Output the (x, y) coordinate of the center of the cell containing the given text.  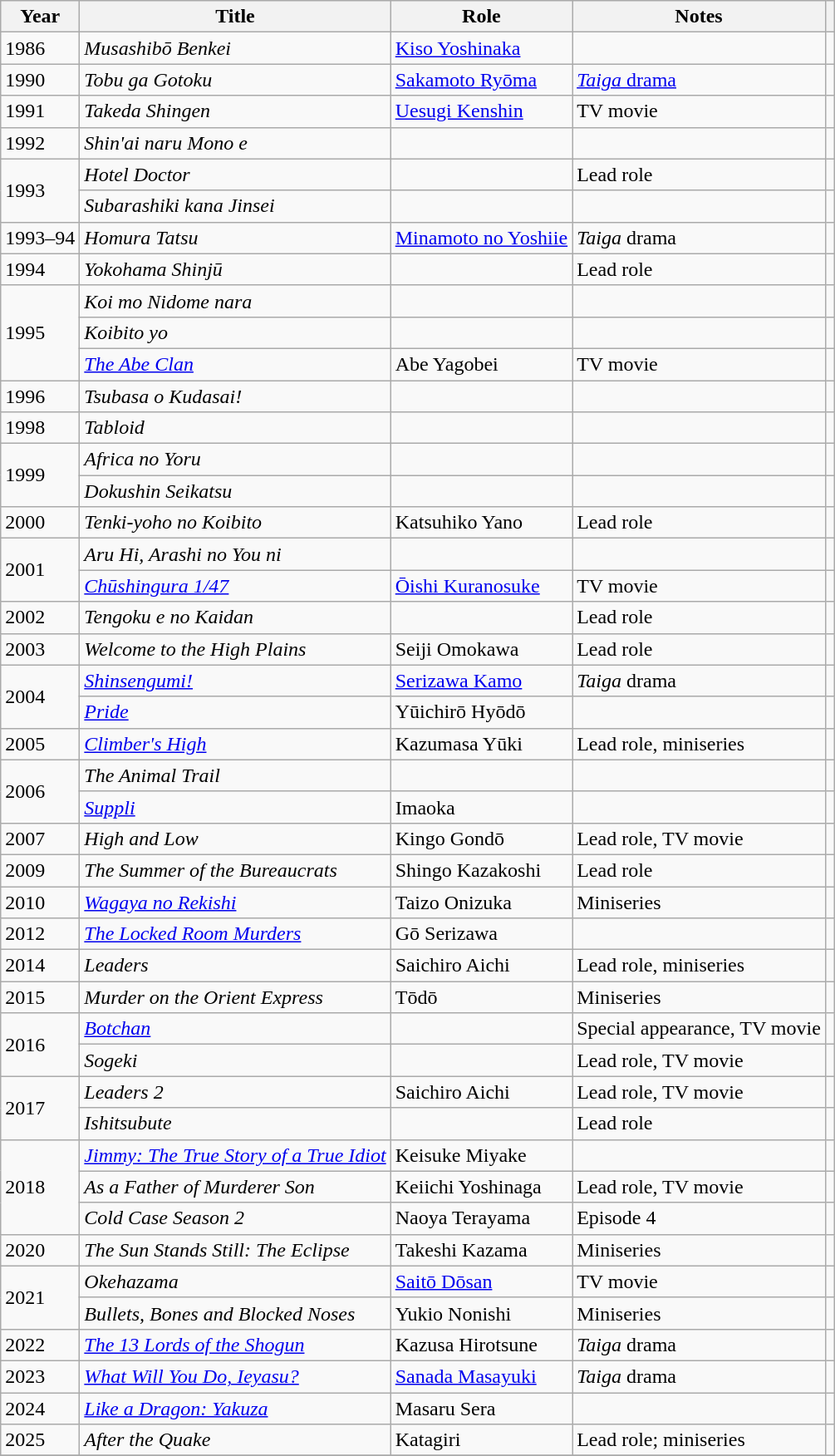
Takeshi Kazama (481, 1250)
2014 (40, 966)
1986 (40, 48)
Homura Tatsu (235, 238)
Murder on the Orient Express (235, 997)
The Locked Room Murders (235, 934)
Minamoto no Yoshiie (481, 238)
Tenki-yoho no Koibito (235, 523)
Seiji Omokawa (481, 649)
2001 (40, 570)
Tobu ga Gotoku (235, 80)
Jimmy: The True Story of a True Idiot (235, 1155)
Koibito yo (235, 332)
Shingo Kazakoshi (481, 870)
Notes (700, 17)
Katsuhiko Yano (481, 523)
The 13 Lords of the Shogun (235, 1345)
1995 (40, 332)
Role (481, 17)
Leaders (235, 966)
Keiichi Yoshinaga (481, 1187)
2023 (40, 1376)
Climber's High (235, 744)
1993 (40, 190)
2017 (40, 1108)
Year (40, 17)
Musashibō Benkei (235, 48)
Lead role; miniseries (700, 1440)
Naoya Terayama (481, 1218)
Chūshingura 1/47 (235, 586)
The Abe Clan (235, 364)
Pride (235, 712)
As a Father of Murderer Son (235, 1187)
Shin'ai naru Mono e (235, 143)
2024 (40, 1409)
1991 (40, 111)
Hotel Doctor (235, 175)
2007 (40, 839)
Kiso Yoshinaka (481, 48)
Serizawa Kamo (481, 681)
Dokushin Seikatsu (235, 491)
Africa no Yoru (235, 460)
Saitō Dōsan (481, 1281)
Episode 4 (700, 1218)
1996 (40, 396)
The Sun Stands Still: The Eclipse (235, 1250)
Ōishi Kuranosuke (481, 586)
Tabloid (235, 428)
Ishitsubute (235, 1124)
Koi mo Nidome nara (235, 301)
Botchan (235, 1029)
Imaoka (481, 807)
1998 (40, 428)
Wagaya no Rekishi (235, 902)
High and Low (235, 839)
Keisuke Miyake (481, 1155)
2009 (40, 870)
Tōdō (481, 997)
Okehazama (235, 1281)
2010 (40, 902)
Cold Case Season 2 (235, 1218)
Suppli (235, 807)
1994 (40, 269)
2000 (40, 523)
Title (235, 17)
What Will You Do, Ieyasu? (235, 1376)
2020 (40, 1250)
2025 (40, 1440)
Katagiri (481, 1440)
Sogeki (235, 1060)
2018 (40, 1187)
After the Quake (235, 1440)
The Summer of the Bureaucrats (235, 870)
Sanada Masayuki (481, 1376)
The Animal Trail (235, 775)
Leaders 2 (235, 1092)
Gō Serizawa (481, 934)
2004 (40, 696)
Sakamoto Ryōma (481, 80)
Welcome to the High Plains (235, 649)
Kazumasa Yūki (481, 744)
Tsubasa o Kudasai! (235, 396)
Like a Dragon: Yakuza (235, 1409)
Subarashiki kana Jinsei (235, 206)
2012 (40, 934)
Aru Hi, Arashi no You ni (235, 554)
2002 (40, 617)
Masaru Sera (481, 1409)
2003 (40, 649)
Yukio Nonishi (481, 1313)
1990 (40, 80)
Tengoku e no Kaidan (235, 617)
Shinsengumi! (235, 681)
1999 (40, 475)
2005 (40, 744)
2021 (40, 1297)
Takeda Shingen (235, 111)
Special appearance, TV movie (700, 1029)
1992 (40, 143)
2022 (40, 1345)
2016 (40, 1045)
Uesugi Kenshin (481, 111)
Bullets, Bones and Blocked Noses (235, 1313)
Kingo Gondō (481, 839)
Taizo Onizuka (481, 902)
Yūichirō Hyōdō (481, 712)
1993–94 (40, 238)
Yokohama Shinjū (235, 269)
2015 (40, 997)
2006 (40, 791)
Abe Yagobei (481, 364)
Kazusa Hirotsune (481, 1345)
